Output the [X, Y] coordinate of the center of the cell containing the given text.  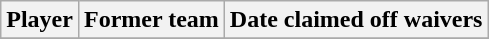
Former team [151, 20]
Player [40, 20]
Date claimed off waivers [356, 20]
